Detect which cell encompasses the target text, then output its [x, y] center coordinate. 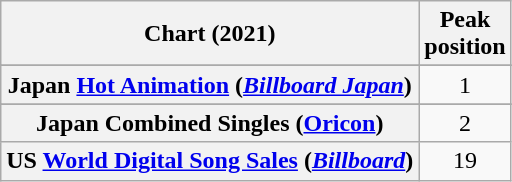
1 [465, 85]
Chart (2021) [210, 34]
Japan Hot Animation (Billboard Japan) [210, 85]
19 [465, 161]
Peakposition [465, 34]
Japan Combined Singles (Oricon) [210, 123]
US World Digital Song Sales (Billboard) [210, 161]
2 [465, 123]
